For the text-containing cell, return its midpoint in [X, Y] coordinate format. 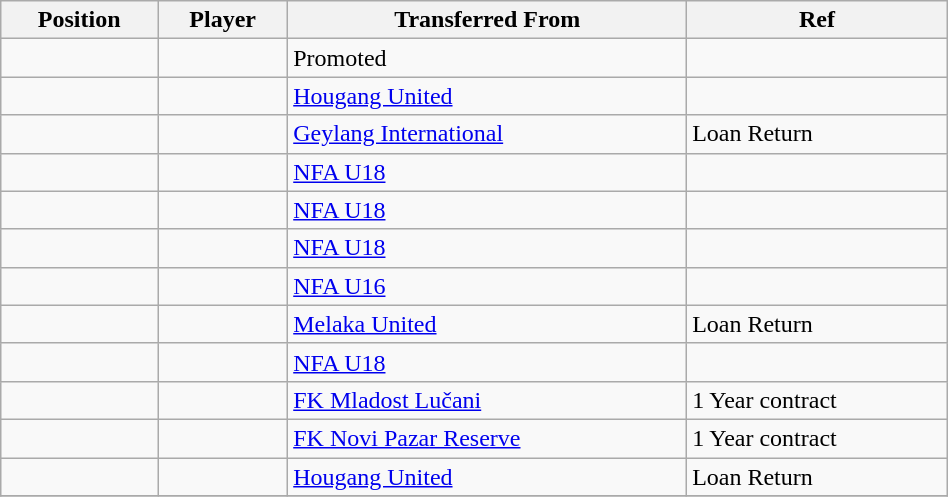
Transferred From [488, 20]
NFA U16 [488, 286]
Geylang International [488, 134]
Position [80, 20]
Melaka United [488, 324]
Promoted [488, 58]
FK Mladost Lučani [488, 400]
Player [223, 20]
Ref [818, 20]
FK Novi Pazar Reserve [488, 438]
